For the text-containing cell, return its midpoint in (X, Y) coordinate format. 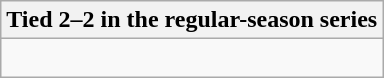
Tied 2–2 in the regular-season series (192, 20)
